Extract the (x, y) coordinate from the center of the cell holding the provided text.  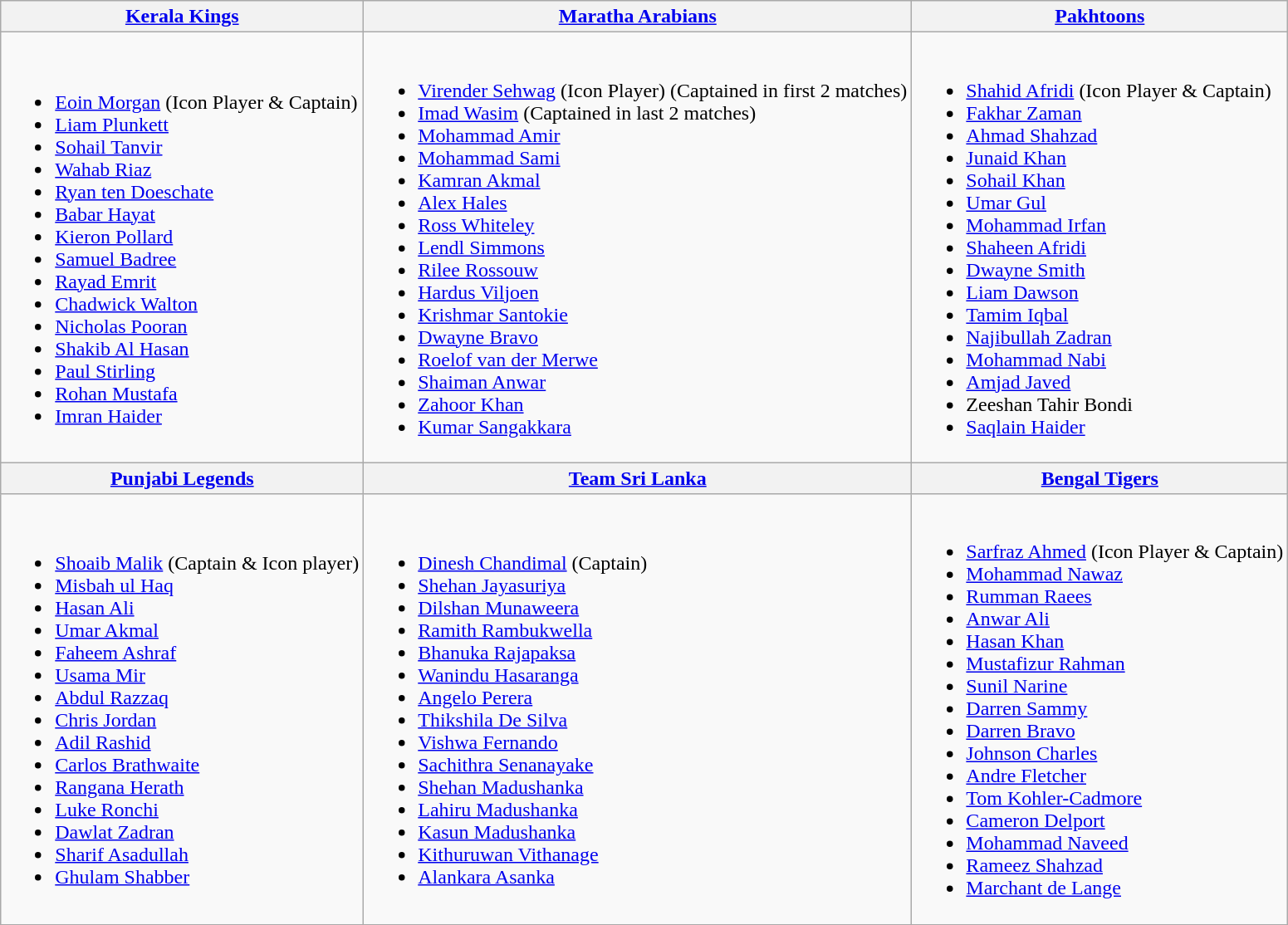
Maratha Arabians (638, 17)
Bengal Tigers (1099, 478)
Pakhtoons (1099, 17)
Punjabi Legends (183, 478)
Kerala Kings (183, 17)
Team Sri Lanka (638, 478)
